Identify which cell holds the provided text, then report its (X, Y) central coordinate. 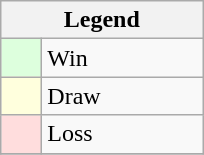
Win (122, 58)
Legend (102, 20)
Draw (122, 96)
Loss (122, 134)
